Identify which cell holds the provided text, then report its [x, y] central coordinate. 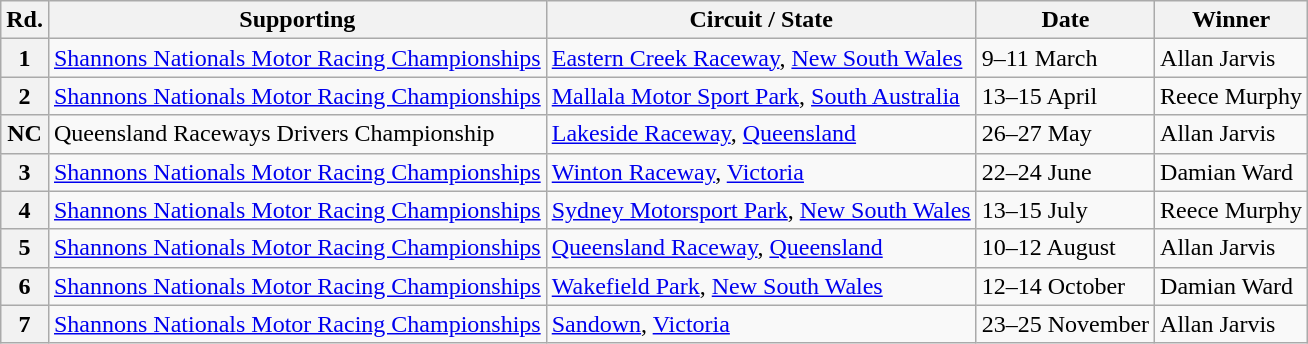
Queensland Raceway, Queensland [761, 248]
Winner [1232, 20]
Sandown, Victoria [761, 324]
Wakefield Park, New South Wales [761, 286]
Supporting [297, 20]
7 [25, 324]
6 [25, 286]
Queensland Raceways Drivers Championship [297, 134]
10–12 August [1065, 248]
Mallala Motor Sport Park, South Australia [761, 96]
Circuit / State [761, 20]
4 [25, 210]
5 [25, 248]
Date [1065, 20]
22–24 June [1065, 172]
2 [25, 96]
3 [25, 172]
Winton Raceway, Victoria [761, 172]
9–11 March [1065, 58]
23–25 November [1065, 324]
Sydney Motorsport Park, New South Wales [761, 210]
12–14 October [1065, 286]
Rd. [25, 20]
26–27 May [1065, 134]
13–15 April [1065, 96]
NC [25, 134]
1 [25, 58]
Lakeside Raceway, Queensland [761, 134]
Eastern Creek Raceway, New South Wales [761, 58]
13–15 July [1065, 210]
